Search for the cell housing the specified text and yield its [x, y] center coordinate. 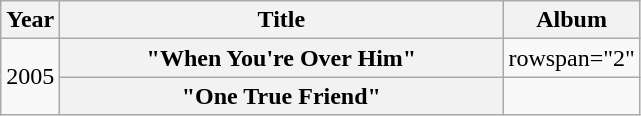
Title [282, 20]
rowspan="2" [572, 58]
2005 [30, 77]
Album [572, 20]
Year [30, 20]
"One True Friend" [282, 96]
"When You're Over Him" [282, 58]
